Identify which cell holds the provided text, then report its [x, y] central coordinate. 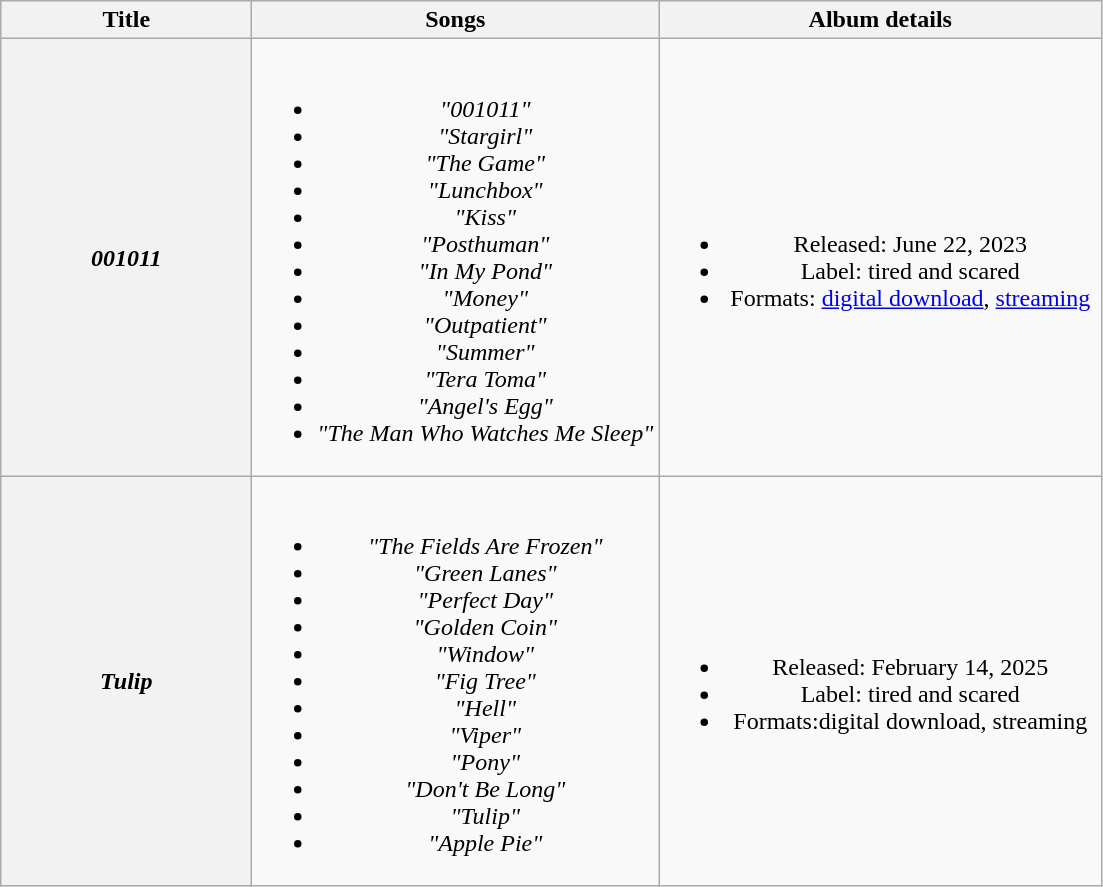
"The Fields Are Frozen""Green Lanes""Perfect Day""Golden Coin""Window""Fig Tree""Hell""Viper""Pony""Don't Be Long""Tulip""Apple Pie" [456, 681]
001011 [126, 258]
Album details [880, 20]
Songs [456, 20]
"001011""Stargirl""The Game""Lunchbox""Kiss""Posthuman""In My Pond""Money""Outpatient""Summer""Tera Toma""Angel's Egg""The Man Who Watches Me Sleep" [456, 258]
Released: June 22, 2023Label: tired and scaredFormats: digital download, streaming [880, 258]
Tulip [126, 681]
Title [126, 20]
Released: February 14, 2025Label: tired and scaredFormats:digital download, streaming [880, 681]
